From the cell containing the given text, extract its center point as (x, y) coordinate. 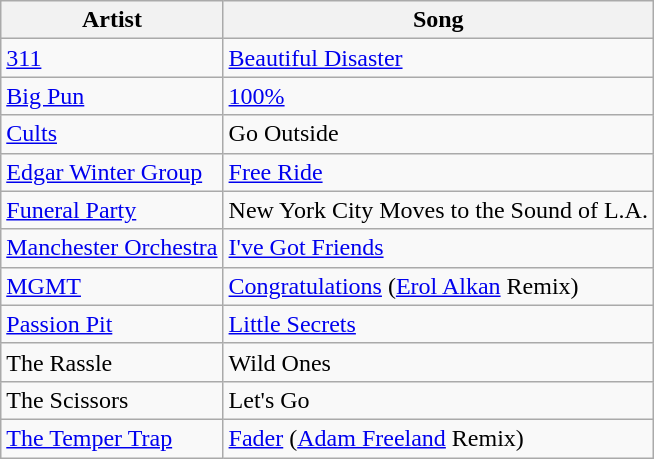
100% (438, 96)
Let's Go (438, 400)
Wild Ones (438, 362)
Beautiful Disaster (438, 58)
The Rassle (112, 362)
Cults (112, 134)
Edgar Winter Group (112, 172)
Passion Pit (112, 324)
Little Secrets (438, 324)
311 (112, 58)
MGMT (112, 286)
New York City Moves to the Sound of L.A. (438, 210)
Fader (Adam Freeland Remix) (438, 438)
The Temper Trap (112, 438)
The Scissors (112, 400)
I've Got Friends (438, 248)
Manchester Orchestra (112, 248)
Free Ride (438, 172)
Go Outside (438, 134)
Funeral Party (112, 210)
Artist (112, 20)
Big Pun (112, 96)
Congratulations (Erol Alkan Remix) (438, 286)
Song (438, 20)
